Provide the (x, y) coordinate of the cell's center where the given text is located.  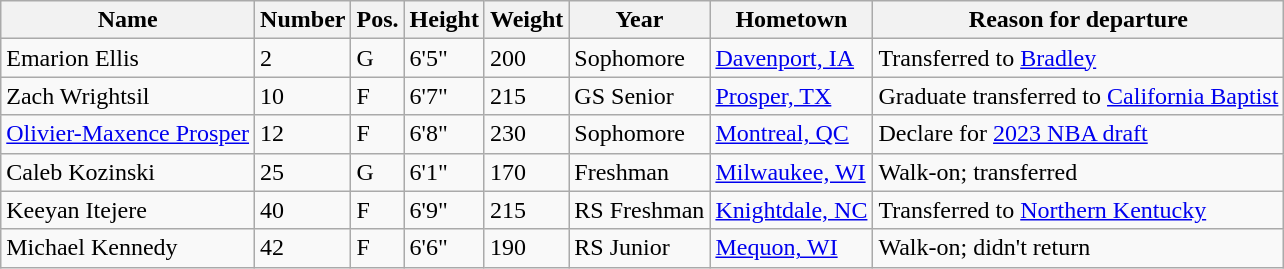
6'6" (444, 248)
Knightdale, NC (792, 210)
Height (444, 20)
Weight (526, 20)
Hometown (792, 20)
12 (303, 134)
6'5" (444, 58)
Mequon, WI (792, 248)
200 (526, 58)
Transferred to Northern Kentucky (1078, 210)
2 (303, 58)
Davenport, IA (792, 58)
Walk-on; transferred (1078, 172)
42 (303, 248)
RS Junior (640, 248)
Graduate transferred to California Baptist (1078, 96)
190 (526, 248)
230 (526, 134)
Zach Wrightsil (128, 96)
Declare for 2023 NBA draft (1078, 134)
Caleb Kozinski (128, 172)
10 (303, 96)
Michael Kennedy (128, 248)
6'7" (444, 96)
Milwaukee, WI (792, 172)
RS Freshman (640, 210)
170 (526, 172)
25 (303, 172)
Year (640, 20)
Transferred to Bradley (1078, 58)
Olivier-Maxence Prosper (128, 134)
40 (303, 210)
Reason for departure (1078, 20)
Keeyan Itejere (128, 210)
Number (303, 20)
6'9" (444, 210)
Walk-on; didn't return (1078, 248)
6'1" (444, 172)
6'8" (444, 134)
Prosper, TX (792, 96)
GS Senior (640, 96)
Montreal, QC (792, 134)
Emarion Ellis (128, 58)
Pos. (378, 20)
Freshman (640, 172)
Name (128, 20)
